Determine the [X, Y] coordinate at the center of the cell enclosing the given text.  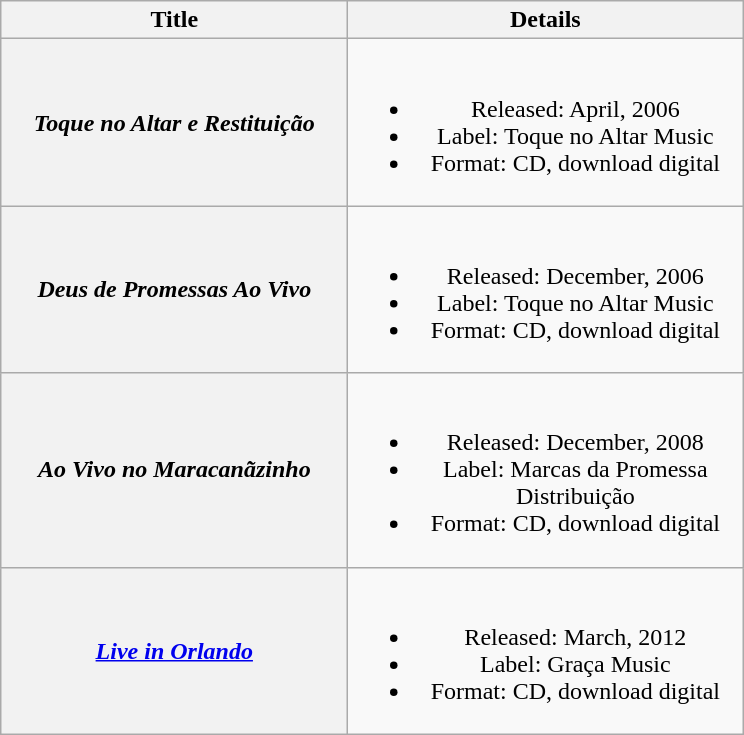
Released: March, 2012Label: Graça MusicFormat: CD, download digital [546, 650]
Released: April, 2006Label: Toque no Altar MusicFormat: CD, download digital [546, 122]
Live in Orlando [174, 650]
Details [546, 20]
Ao Vivo no Maracanãzinho [174, 470]
Title [174, 20]
Deus de Promessas Ao Vivo [174, 290]
Released: December, 2006Label: Toque no Altar MusicFormat: CD, download digital [546, 290]
Released: December, 2008Label: Marcas da Promessa DistribuiçãoFormat: CD, download digital [546, 470]
Toque no Altar e Restituição [174, 122]
